From the cell containing the given text, extract its center point as (x, y) coordinate. 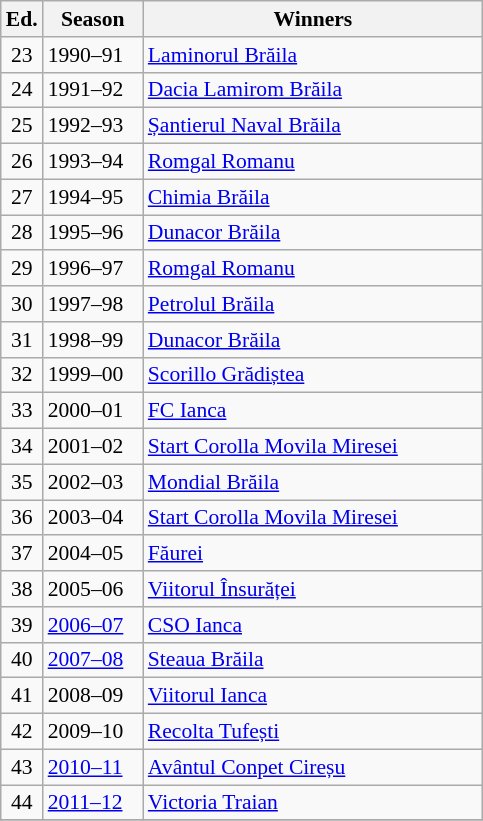
1990–91 (93, 55)
Season (93, 19)
2010–11 (93, 767)
38 (22, 589)
Dacia Lamirom Brăila (313, 90)
2008–09 (93, 696)
Făurei (313, 554)
2003–04 (93, 518)
Viitorul Ianca (313, 696)
2005–06 (93, 589)
Petrolul Brăila (313, 304)
Avântul Conpet Cireșu (313, 767)
24 (22, 90)
36 (22, 518)
1996–97 (93, 269)
Chimia Brăila (313, 197)
30 (22, 304)
1992–93 (93, 126)
FC Ianca (313, 411)
Scorillo Grădiștea (313, 375)
2002–03 (93, 482)
35 (22, 482)
2007–08 (93, 660)
Ed. (22, 19)
26 (22, 162)
27 (22, 197)
2004–05 (93, 554)
32 (22, 375)
1994–95 (93, 197)
2000–01 (93, 411)
Steaua Brăila (313, 660)
2001–02 (93, 447)
40 (22, 660)
Mondial Brăila (313, 482)
2009–10 (93, 732)
1999–00 (93, 375)
1993–94 (93, 162)
44 (22, 803)
Winners (313, 19)
Victoria Traian (313, 803)
25 (22, 126)
39 (22, 625)
41 (22, 696)
28 (22, 233)
37 (22, 554)
1998–99 (93, 340)
33 (22, 411)
29 (22, 269)
Recolta Tufești (313, 732)
Viitorul Însurăței (313, 589)
1991–92 (93, 90)
1997–98 (93, 304)
1995–96 (93, 233)
2006–07 (93, 625)
23 (22, 55)
34 (22, 447)
Laminorul Brăila (313, 55)
42 (22, 732)
Șantierul Naval Brăila (313, 126)
2011–12 (93, 803)
CSO Ianca (313, 625)
43 (22, 767)
31 (22, 340)
